Scan for the cell matching the given text and deliver its (x, y) coordinate at center. 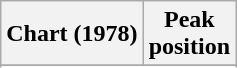
Chart (1978) (72, 34)
Peakposition (189, 34)
